Identify which cell holds the provided text, then report its [X, Y] central coordinate. 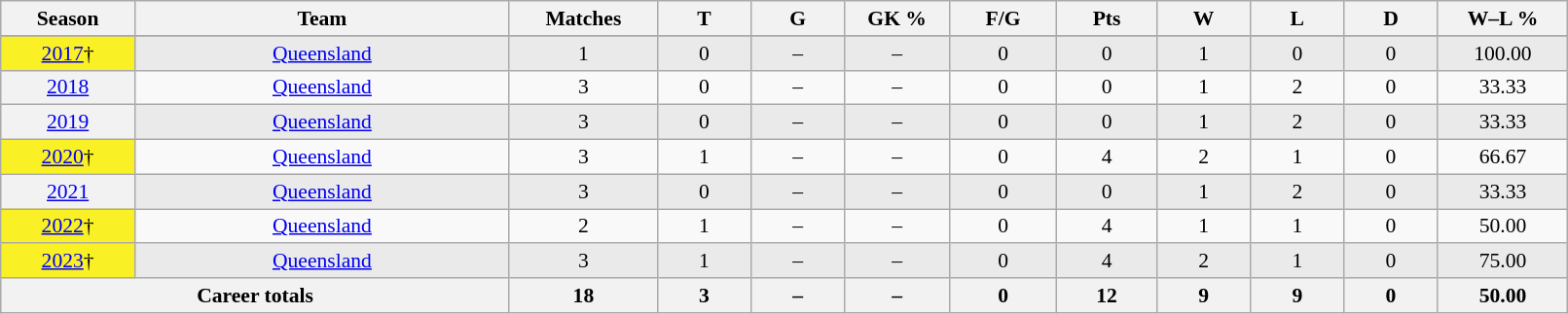
D [1391, 18]
G [798, 18]
Career totals [255, 296]
Season [68, 18]
66.67 [1503, 157]
2017† [68, 53]
Team [321, 18]
W [1204, 18]
2023† [68, 262]
2019 [68, 122]
F/G [1003, 18]
12 [1108, 296]
Matches [583, 18]
2022† [68, 227]
T [704, 18]
75.00 [1503, 262]
2018 [68, 87]
GK % [897, 18]
Pts [1108, 18]
2021 [68, 192]
L [1297, 18]
2020† [68, 157]
W–L % [1503, 18]
18 [583, 296]
100.00 [1503, 53]
